Search for the cell housing the specified text and yield its (x, y) center coordinate. 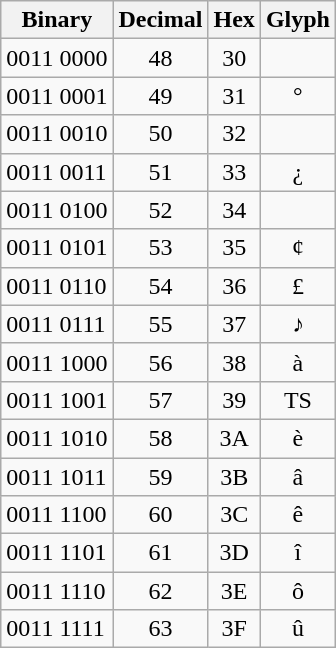
36 (234, 286)
54 (160, 286)
3D (234, 553)
0011 1000 (57, 362)
£ (298, 286)
0011 1001 (57, 400)
49 (160, 96)
34 (234, 210)
0011 0100 (57, 210)
61 (160, 553)
0011 0010 (57, 134)
ê (298, 515)
0011 1111 (57, 629)
¿ (298, 172)
55 (160, 324)
° (298, 96)
â (298, 477)
♪ (298, 324)
30 (234, 58)
0011 1010 (57, 438)
62 (160, 591)
TS (298, 400)
î (298, 553)
58 (160, 438)
32 (234, 134)
0011 0111 (57, 324)
56 (160, 362)
Hex (234, 20)
0011 0101 (57, 248)
63 (160, 629)
0011 1101 (57, 553)
Glyph (298, 20)
39 (234, 400)
0011 0011 (57, 172)
Binary (57, 20)
û (298, 629)
52 (160, 210)
0011 1100 (57, 515)
57 (160, 400)
3B (234, 477)
50 (160, 134)
3E (234, 591)
59 (160, 477)
ô (298, 591)
60 (160, 515)
3A (234, 438)
0011 1011 (57, 477)
à (298, 362)
48 (160, 58)
53 (160, 248)
51 (160, 172)
33 (234, 172)
0011 0001 (57, 96)
37 (234, 324)
35 (234, 248)
31 (234, 96)
0011 1110 (57, 591)
Decimal (160, 20)
3C (234, 515)
3F (234, 629)
0011 0110 (57, 286)
0011 0000 (57, 58)
è (298, 438)
¢ (298, 248)
38 (234, 362)
